From the cell containing the given text, extract its center point as (X, Y) coordinate. 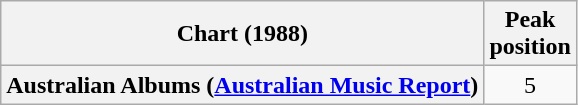
Chart (1988) (242, 34)
Australian Albums (Australian Music Report) (242, 85)
Peakposition (530, 34)
5 (530, 85)
